From the cell containing the given text, extract its center point as (x, y) coordinate. 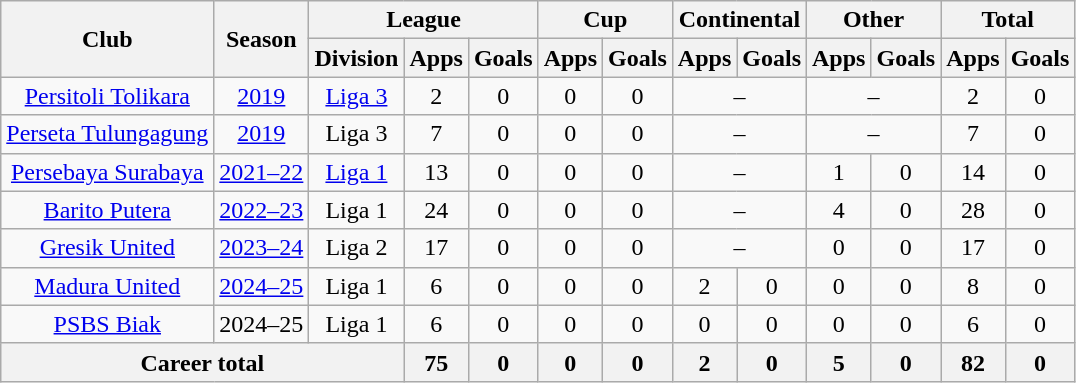
Other (874, 20)
PSBS Biak (108, 324)
75 (436, 362)
Total (1008, 20)
Madura United (108, 286)
2021–22 (262, 172)
5 (839, 362)
2023–24 (262, 248)
Barito Putera (108, 210)
Division (356, 58)
Liga 2 (356, 248)
1 (839, 172)
2022–23 (262, 210)
Persitoli Tolikara (108, 96)
13 (436, 172)
14 (973, 172)
Career total (202, 362)
Perseta Tulungagung (108, 134)
28 (973, 210)
Season (262, 39)
8 (973, 286)
Club (108, 39)
4 (839, 210)
Gresik United (108, 248)
League (424, 20)
Cup (605, 20)
Continental (739, 20)
Persebaya Surabaya (108, 172)
82 (973, 362)
24 (436, 210)
